Scan for the cell matching the given text and deliver its [X, Y] coordinate at center. 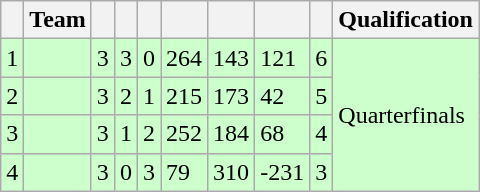
143 [232, 58]
5 [322, 96]
-231 [282, 172]
173 [232, 96]
310 [232, 172]
68 [282, 134]
79 [184, 172]
215 [184, 96]
Qualification [406, 20]
42 [282, 96]
121 [282, 58]
6 [322, 58]
Team [58, 20]
Quarterfinals [406, 115]
184 [232, 134]
264 [184, 58]
252 [184, 134]
